From the cell containing the given text, extract its center point as (X, Y) coordinate. 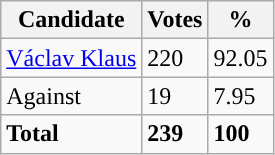
Václav Klaus (72, 58)
Candidate (72, 20)
220 (175, 58)
19 (175, 96)
7.95 (240, 96)
% (240, 20)
239 (175, 134)
92.05 (240, 58)
Against (72, 96)
100 (240, 134)
Total (72, 134)
Votes (175, 20)
